Scan for the cell matching the given text and deliver its (X, Y) coordinate at center. 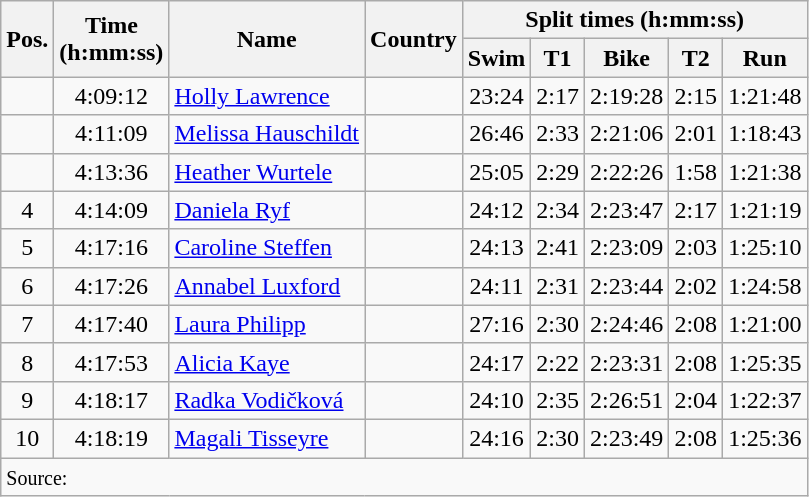
4 (28, 210)
Radka Vodičková (267, 400)
4:09:12 (112, 96)
10 (28, 438)
2:22 (558, 362)
2:31 (558, 286)
Name (267, 39)
T2 (696, 58)
2:24:46 (626, 324)
24:17 (496, 362)
Annabel Luxford (267, 286)
Run (765, 58)
2:41 (558, 248)
8 (28, 362)
7 (28, 324)
Swim (496, 58)
1:25:36 (765, 438)
1:21:38 (765, 172)
2:23:47 (626, 210)
24:11 (496, 286)
1:21:19 (765, 210)
Alicia Kaye (267, 362)
2:19:28 (626, 96)
Heather Wurtele (267, 172)
Country (414, 39)
2:33 (558, 134)
24:12 (496, 210)
4:17:53 (112, 362)
2:23:49 (626, 438)
2:22:26 (626, 172)
4:14:09 (112, 210)
4:18:19 (112, 438)
2:26:51 (626, 400)
2:21:06 (626, 134)
Split times (h:mm:ss) (634, 20)
26:46 (496, 134)
1:25:35 (765, 362)
2:34 (558, 210)
2:23:09 (626, 248)
4:17:40 (112, 324)
Pos. (28, 39)
4:17:26 (112, 286)
Time(h:mm:ss) (112, 39)
2:04 (696, 400)
Laura Philipp (267, 324)
4:13:36 (112, 172)
2:03 (696, 248)
2:02 (696, 286)
2:23:31 (626, 362)
1:24:58 (765, 286)
1:21:48 (765, 96)
2:35 (558, 400)
Bike (626, 58)
24:10 (496, 400)
27:16 (496, 324)
5 (28, 248)
Melissa Hauschildt (267, 134)
1:18:43 (765, 134)
1:21:00 (765, 324)
2:15 (696, 96)
Magali Tisseyre (267, 438)
2:23:44 (626, 286)
T1 (558, 58)
24:16 (496, 438)
9 (28, 400)
1:22:37 (765, 400)
4:17:16 (112, 248)
4:18:17 (112, 400)
Caroline Steffen (267, 248)
25:05 (496, 172)
1:25:10 (765, 248)
23:24 (496, 96)
2:01 (696, 134)
6 (28, 286)
2:29 (558, 172)
Daniela Ryf (267, 210)
24:13 (496, 248)
Holly Lawrence (267, 96)
Source: (404, 477)
4:11:09 (112, 134)
1:58 (696, 172)
